Output the [X, Y] coordinate of the center of the cell containing the given text.  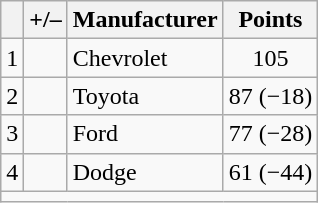
105 [270, 58]
2 [12, 96]
77 (−28) [270, 134]
87 (−18) [270, 96]
+/– [46, 20]
4 [12, 172]
3 [12, 134]
1 [12, 58]
Chevrolet [145, 58]
Points [270, 20]
Toyota [145, 96]
Ford [145, 134]
61 (−44) [270, 172]
Manufacturer [145, 20]
Dodge [145, 172]
